Return the [X, Y] coordinate for the center point of the cell that contains the specified text.  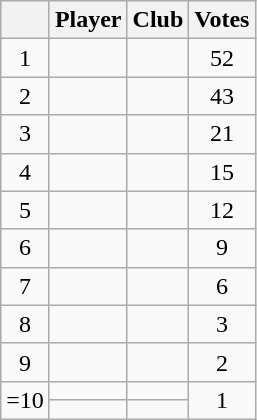
4 [26, 172]
=10 [26, 400]
15 [222, 172]
Votes [222, 20]
52 [222, 58]
21 [222, 134]
Club [158, 20]
5 [26, 210]
Player [88, 20]
8 [26, 324]
12 [222, 210]
7 [26, 286]
43 [222, 96]
